For the text-containing cell, return its midpoint in (X, Y) coordinate format. 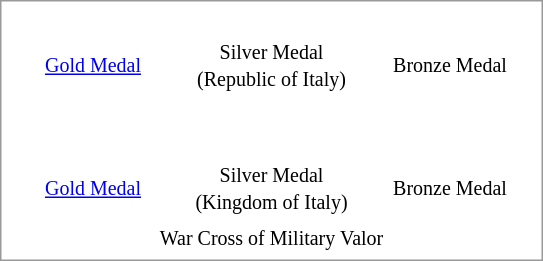
Silver Medal(Republic of Italy) (272, 64)
War Cross of Military Valor (272, 237)
Gold Medal Silver Medal(Republic of Italy) Bronze Medal (271, 50)
Gold Medal Silver Medal(Kingdom of Italy) Bronze Medal War Cross of Military Valor (271, 178)
Silver Medal(Kingdom of Italy) (272, 174)
